For the text-containing cell, return its midpoint in [X, Y] coordinate format. 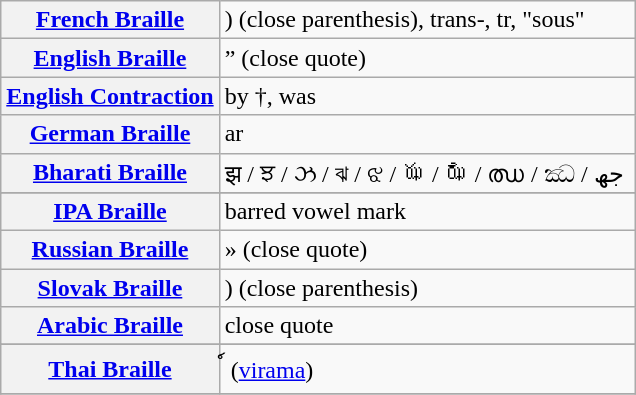
) (close parenthesis) [427, 288]
close quote [427, 326]
German Braille [110, 134]
Arabic Braille [110, 326]
by †, was [427, 96]
English Contraction [110, 96]
English Braille [110, 58]
Bharati Braille [110, 173]
) (close parenthesis), trans-, tr, "sous" [427, 20]
» (close quote) [427, 250]
ar [427, 134]
์ (virama) [427, 370]
IPA Braille [110, 212]
barred vowel mark [427, 212]
” (close quote) [427, 58]
Thai Braille [110, 370]
Slovak Braille [110, 288]
French Braille [110, 20]
Russian Braille [110, 250]
झ / ਝ / ઝ / ঝ / ଝ / ఝ / ಝ / ഝ / ඣ / جھ ‎ [427, 173]
